Find where the given text appears and provide that cell's center as (x, y) coordinate. 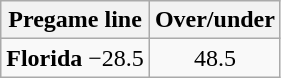
48.5 (214, 58)
Over/under (214, 20)
Pregame line (76, 20)
Florida −28.5 (76, 58)
